Capture the cell that displays the provided text and extract its (x, y) central coordinate. 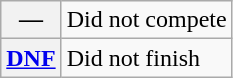
Did not finish (146, 58)
DNF (31, 58)
Did not compete (146, 20)
— (31, 20)
